Return the [X, Y] coordinate for the center point of the cell that contains the specified text.  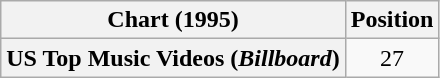
Chart (1995) [173, 20]
Position [392, 20]
27 [392, 58]
US Top Music Videos (Billboard) [173, 58]
